Scan for the cell matching the given text and deliver its [X, Y] coordinate at center. 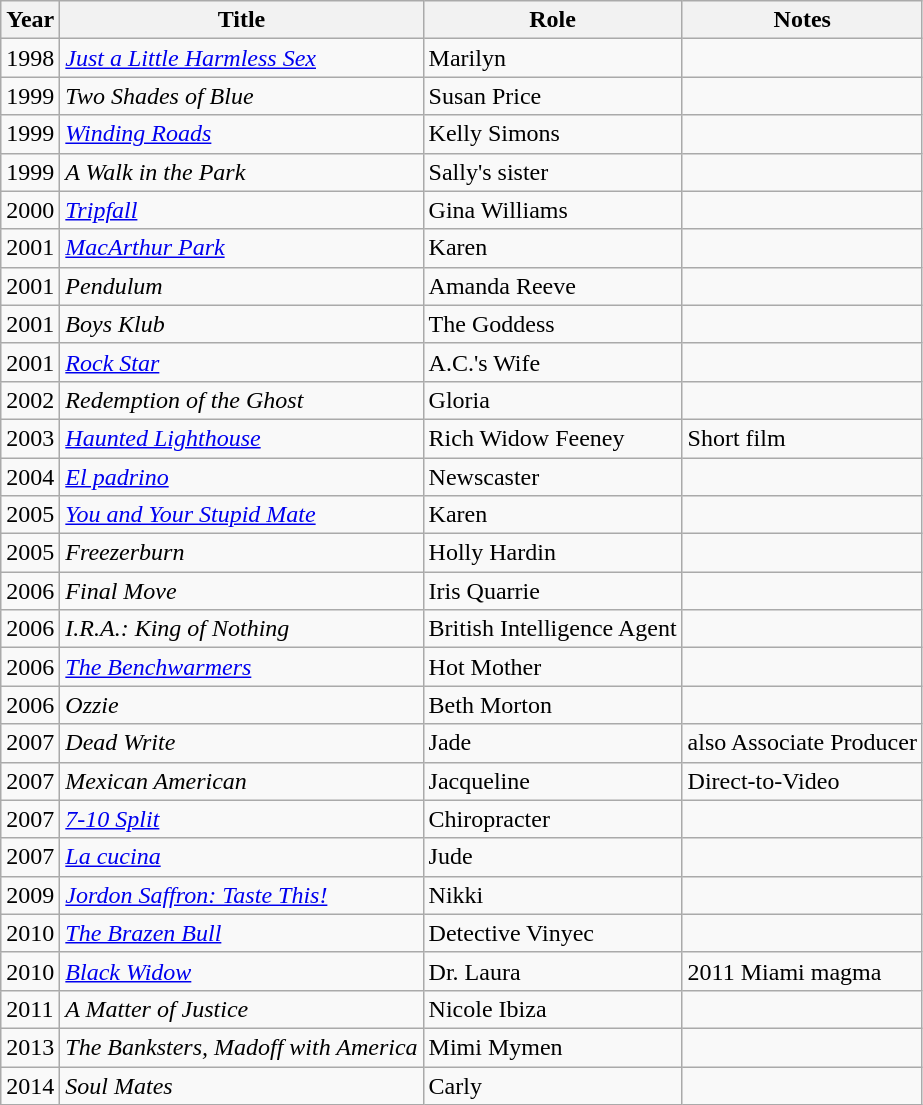
Sally's sister [552, 172]
Newscaster [552, 477]
You and Your Stupid Mate [242, 515]
The Banksters, Madoff with America [242, 1047]
Black Widow [242, 971]
Beth Morton [552, 705]
Final Move [242, 591]
Rock Star [242, 362]
Gloria [552, 400]
Boys Klub [242, 324]
1998 [30, 58]
La cucina [242, 857]
Two Shades of Blue [242, 96]
2011 [30, 1009]
The Benchwarmers [242, 667]
Nicole Ibiza [552, 1009]
Detective Vinyec [552, 933]
2000 [30, 210]
Soul Mates [242, 1085]
Tripfall [242, 210]
2009 [30, 895]
A Walk in the Park [242, 172]
Winding Roads [242, 134]
Mexican American [242, 781]
Rich Widow Feeney [552, 438]
Freezerburn [242, 553]
2004 [30, 477]
Title [242, 20]
Pendulum [242, 286]
The Brazen Bull [242, 933]
Direct-to-Video [802, 781]
Susan Price [552, 96]
Carly [552, 1085]
2011 Miami magma [802, 971]
Notes [802, 20]
MacArthur Park [242, 248]
The Goddess [552, 324]
Redemption of the Ghost [242, 400]
7-10 Split [242, 819]
El padrino [242, 477]
also Associate Producer [802, 743]
Hot Mother [552, 667]
Kelly Simons [552, 134]
Year [30, 20]
Ozzie [242, 705]
Gina Williams [552, 210]
Dr. Laura [552, 971]
2002 [30, 400]
2013 [30, 1047]
Iris Quarrie [552, 591]
Jordon Saffron: Taste This! [242, 895]
Jade [552, 743]
Chiropracter [552, 819]
Amanda Reeve [552, 286]
Holly Hardin [552, 553]
Just a Little Harmless Sex [242, 58]
Short film [802, 438]
2003 [30, 438]
Haunted Lighthouse [242, 438]
Marilyn [552, 58]
A Matter of Justice [242, 1009]
British Intelligence Agent [552, 629]
Jude [552, 857]
I.R.A.: King of Nothing [242, 629]
Nikki [552, 895]
Jacqueline [552, 781]
2014 [30, 1085]
Role [552, 20]
Mimi Mymen [552, 1047]
Dead Write [242, 743]
A.C.'s Wife [552, 362]
